Return (x, y) of the center of cell containing provided text 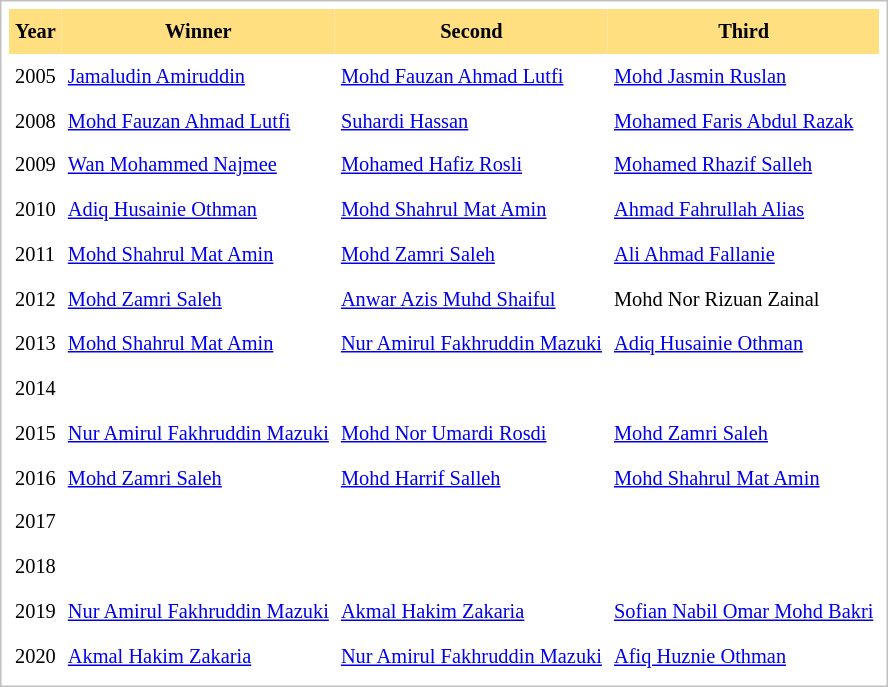
2012 (36, 300)
2013 (36, 344)
Anwar Azis Muhd Shaiful (472, 300)
Mohd Harrif Salleh (472, 478)
Second (472, 32)
Third (744, 32)
2018 (36, 566)
Year (36, 32)
2015 (36, 434)
2008 (36, 120)
Ahmad Fahrullah Alias (744, 210)
2010 (36, 210)
Sofian Nabil Omar Mohd Bakri (744, 612)
Jamaludin Amiruddin (198, 76)
2017 (36, 522)
2011 (36, 254)
Mohamed Rhazif Salleh (744, 166)
Suhardi Hassan (472, 120)
Wan Mohammed Najmee (198, 166)
2014 (36, 388)
2020 (36, 656)
Mohamed Hafiz Rosli (472, 166)
Afiq Huznie Othman (744, 656)
Winner (198, 32)
2019 (36, 612)
Mohd Jasmin Ruslan (744, 76)
Ali Ahmad Fallanie (744, 254)
2009 (36, 166)
Mohd Nor Umardi Rosdi (472, 434)
2016 (36, 478)
Mohd Nor Rizuan Zainal (744, 300)
Mohamed Faris Abdul Razak (744, 120)
2005 (36, 76)
